Search for the cell housing the specified text and yield its [X, Y] center coordinate. 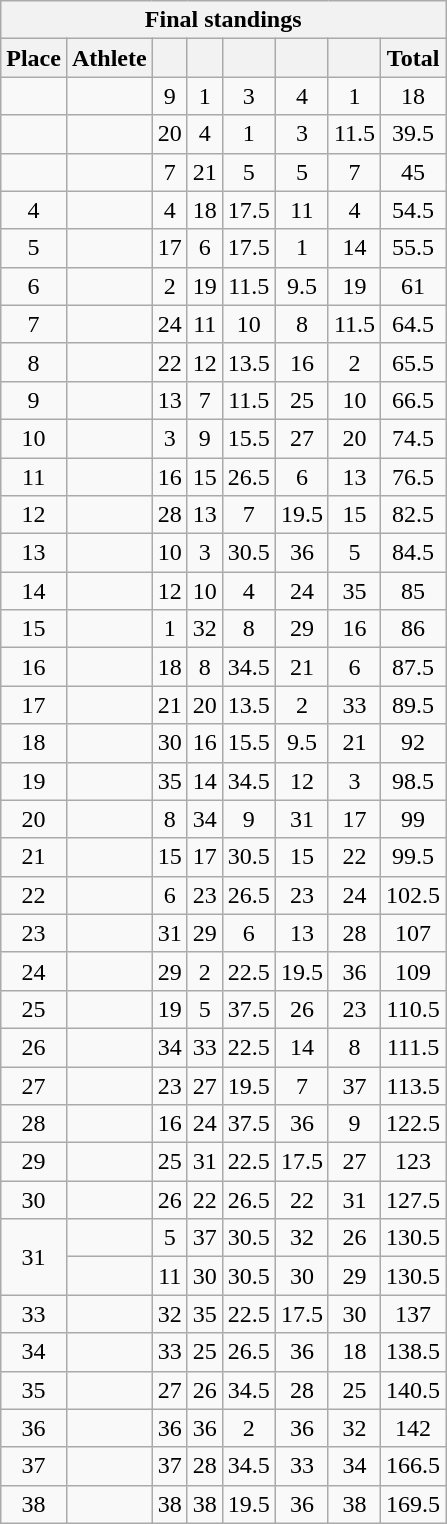
127.5 [414, 1200]
39.5 [414, 134]
113.5 [414, 1085]
98.5 [414, 781]
86 [414, 629]
64.5 [414, 324]
122.5 [414, 1124]
123 [414, 1162]
89.5 [414, 705]
87.5 [414, 667]
Place [34, 58]
66.5 [414, 400]
Athlete [109, 58]
Final standings [224, 20]
55.5 [414, 248]
92 [414, 743]
54.5 [414, 210]
102.5 [414, 895]
111.5 [414, 1047]
142 [414, 1428]
76.5 [414, 477]
99 [414, 819]
109 [414, 971]
140.5 [414, 1390]
166.5 [414, 1466]
45 [414, 172]
74.5 [414, 438]
107 [414, 933]
85 [414, 591]
99.5 [414, 857]
82.5 [414, 515]
138.5 [414, 1352]
65.5 [414, 362]
110.5 [414, 1009]
Total [414, 58]
61 [414, 286]
84.5 [414, 553]
137 [414, 1314]
169.5 [414, 1504]
